Determine the [X, Y] coordinate at the center of the cell enclosing the given text.  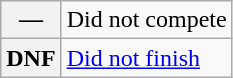
Did not finish [146, 58]
DNF [31, 58]
Did not compete [146, 20]
— [31, 20]
